For the text-containing cell, return its midpoint in (X, Y) coordinate format. 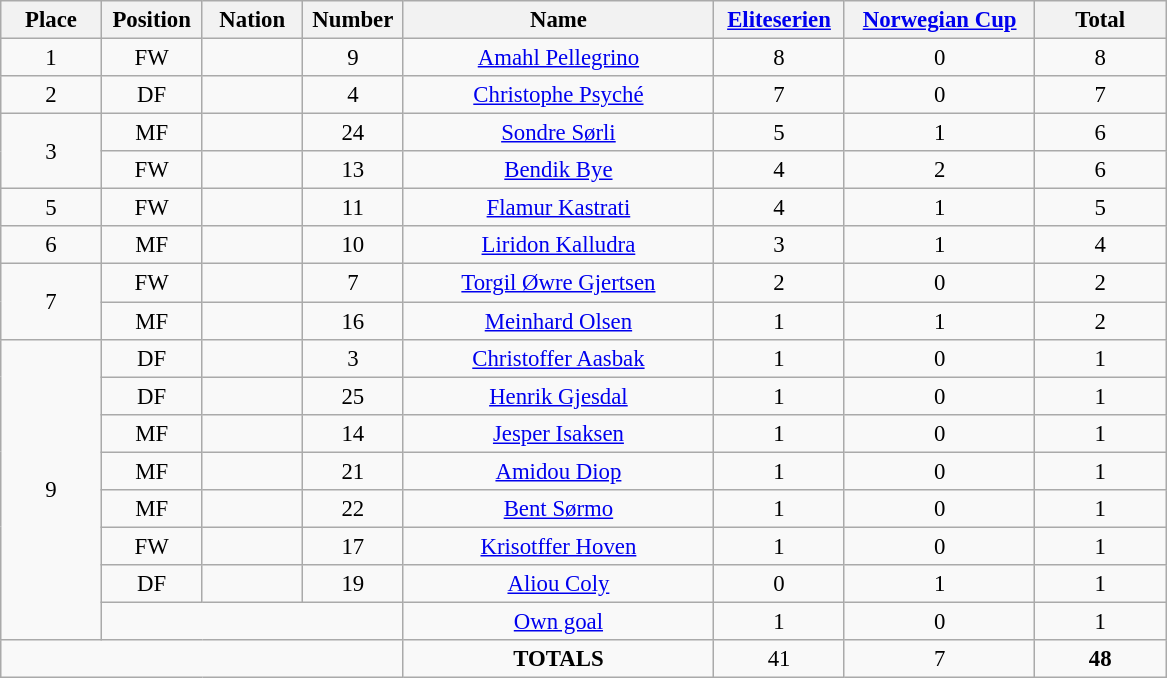
14 (354, 433)
TOTALS (558, 659)
Nation (252, 20)
Torgil Øwre Gjertsen (558, 283)
Amidou Diop (558, 471)
19 (354, 584)
24 (354, 133)
Norwegian Cup (940, 20)
48 (1100, 659)
Christoffer Aasbak (558, 358)
Henrik Gjesdal (558, 396)
22 (354, 509)
Christophe Psyché (558, 95)
Eliteserien (780, 20)
Bent Sørmo (558, 509)
13 (354, 170)
25 (354, 396)
Place (52, 20)
21 (354, 471)
Name (558, 20)
Aliou Coly (558, 584)
10 (354, 245)
Own goal (558, 621)
Total (1100, 20)
Flamur Kastrati (558, 208)
Jesper Isaksen (558, 433)
Krisotffer Hoven (558, 546)
16 (354, 321)
17 (354, 546)
Bendik Bye (558, 170)
11 (354, 208)
Meinhard Olsen (558, 321)
Liridon Kalludra (558, 245)
41 (780, 659)
Number (354, 20)
Sondre Sørli (558, 133)
Amahl Pellegrino (558, 58)
Position (152, 20)
